Find where the given text appears and provide that cell's center as (X, Y) coordinate. 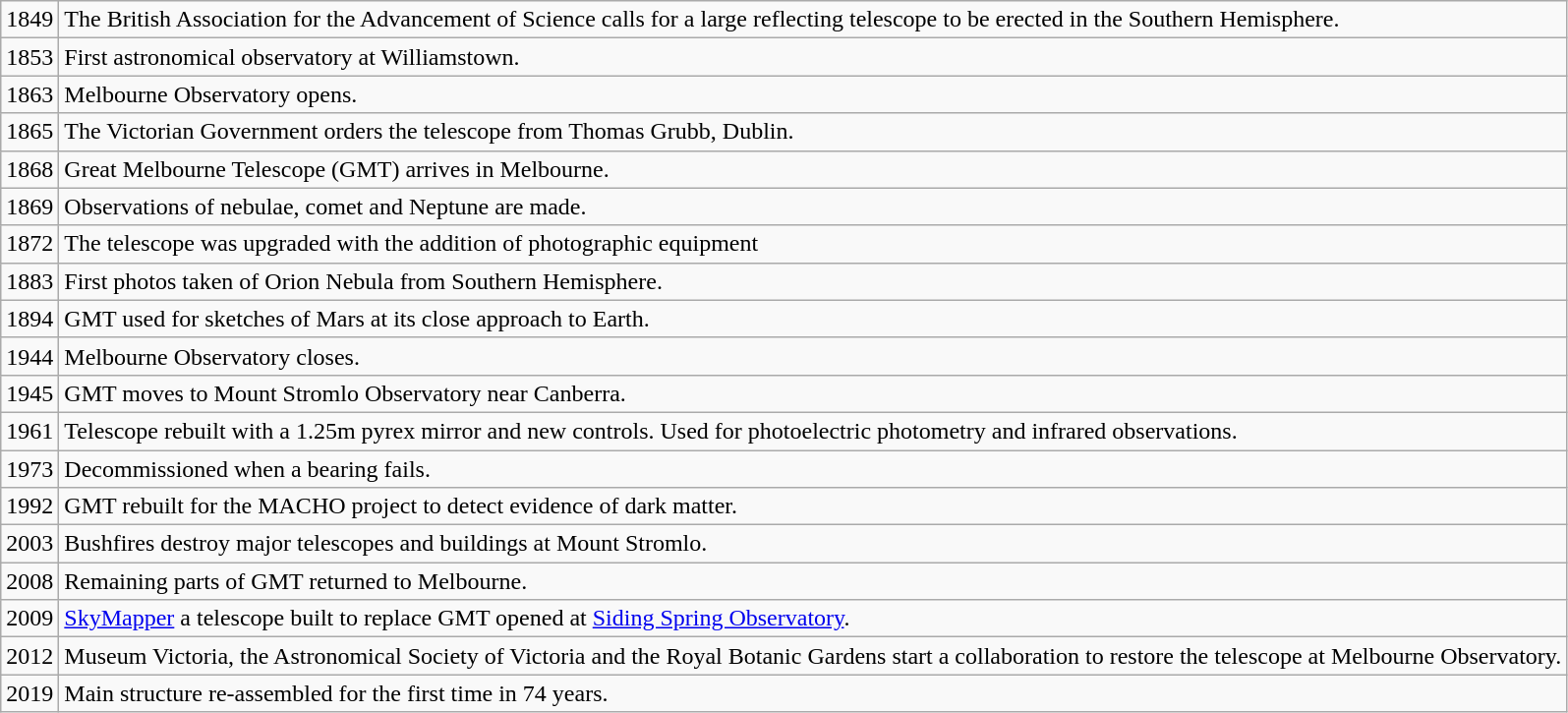
2012 (29, 656)
The telescope was upgraded with the addition of photographic equipment (813, 244)
Observations of nebulae, comet and Neptune are made. (813, 207)
1868 (29, 169)
GMT moves to Mount Stromlo Observatory near Canberra. (813, 393)
GMT rebuilt for the MACHO project to detect evidence of dark matter. (813, 506)
1863 (29, 94)
Melbourne Observatory closes. (813, 356)
1869 (29, 207)
First astronomical observatory at Williamstown. (813, 57)
Telescope rebuilt with a 1.25m pyrex mirror and new controls. Used for photoelectric photometry and infrared observations. (813, 431)
The British Association for the Advancement of Science calls for a large reflecting telescope to be erected in the Southern Hemisphere. (813, 20)
Main structure re-assembled for the first time in 74 years. (813, 693)
1992 (29, 506)
2009 (29, 619)
1894 (29, 319)
1945 (29, 393)
Remaining parts of GMT returned to Melbourne. (813, 581)
1973 (29, 469)
2003 (29, 544)
1849 (29, 20)
Great Melbourne Telescope (GMT) arrives in Melbourne. (813, 169)
1883 (29, 281)
First photos taken of Orion Nebula from Southern Hemisphere. (813, 281)
1961 (29, 431)
1872 (29, 244)
1944 (29, 356)
2019 (29, 693)
The Victorian Government orders the telescope from Thomas Grubb, Dublin. (813, 132)
Melbourne Observatory opens. (813, 94)
SkyMapper a telescope built to replace GMT opened at Siding Spring Observatory. (813, 619)
Bushfires destroy major telescopes and buildings at Mount Stromlo. (813, 544)
Decommissioned when a bearing fails. (813, 469)
GMT used for sketches of Mars at its close approach to Earth. (813, 319)
1865 (29, 132)
2008 (29, 581)
1853 (29, 57)
